Pinpoint the cell where the given text exists, returning its (X, Y) midpoint coordinate. 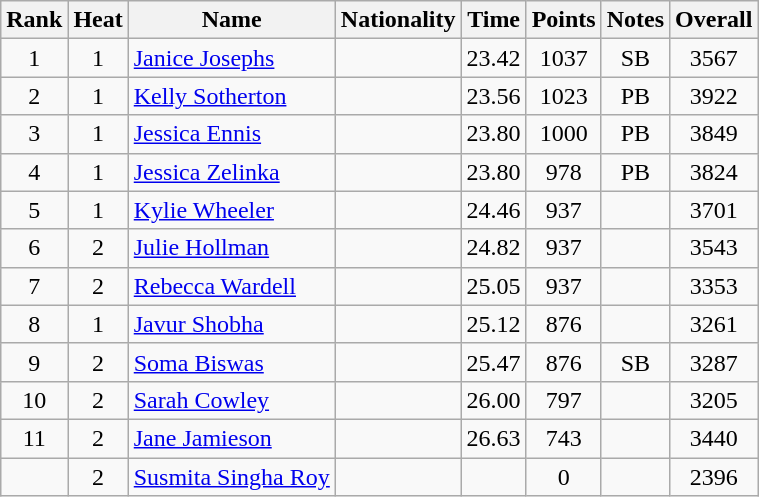
26.00 (494, 400)
3543 (714, 248)
Jane Jamieson (232, 438)
Rebecca Wardell (232, 286)
Kylie Wheeler (232, 210)
3701 (714, 210)
25.12 (494, 324)
3824 (714, 172)
Sarah Cowley (232, 400)
Heat (98, 20)
Jessica Ennis (232, 134)
797 (564, 400)
3353 (714, 286)
6 (34, 248)
24.82 (494, 248)
2396 (714, 477)
3287 (714, 362)
23.42 (494, 58)
0 (564, 477)
Susmita Singha Roy (232, 477)
4 (34, 172)
Rank (34, 20)
5 (34, 210)
3 (34, 134)
Notes (635, 20)
Soma Biswas (232, 362)
743 (564, 438)
Janice Josephs (232, 58)
10 (34, 400)
24.46 (494, 210)
3922 (714, 96)
Time (494, 20)
Julie Hollman (232, 248)
1037 (564, 58)
11 (34, 438)
23.56 (494, 96)
Overall (714, 20)
3567 (714, 58)
Points (564, 20)
3261 (714, 324)
3440 (714, 438)
Kelly Sotherton (232, 96)
3205 (714, 400)
7 (34, 286)
25.05 (494, 286)
9 (34, 362)
1000 (564, 134)
25.47 (494, 362)
Nationality (398, 20)
3849 (714, 134)
26.63 (494, 438)
Name (232, 20)
Jessica Zelinka (232, 172)
Javur Shobha (232, 324)
978 (564, 172)
8 (34, 324)
1023 (564, 96)
